Return the [X, Y] coordinate for the center point of the cell that contains the specified text.  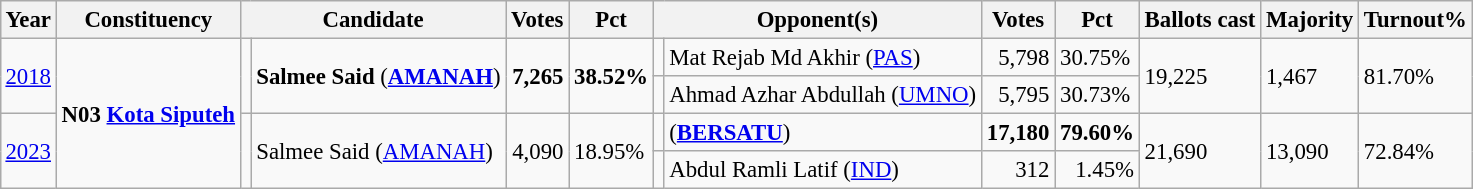
(BERSATU) [822, 133]
5,798 [1018, 57]
7,265 [538, 76]
30.75% [1098, 57]
Candidate [372, 20]
4,090 [538, 152]
18.95% [612, 152]
Constituency [148, 20]
Turnout% [1416, 20]
38.52% [612, 76]
30.73% [1098, 95]
Year [28, 20]
21,690 [1200, 152]
17,180 [1018, 133]
81.70% [1416, 76]
13,090 [1310, 152]
Opponent(s) [817, 20]
1,467 [1310, 76]
Ballots cast [1200, 20]
72.84% [1416, 152]
312 [1018, 170]
19,225 [1200, 76]
1.45% [1098, 170]
2018 [28, 76]
79.60% [1098, 133]
Ahmad Azhar Abdullah (UMNO) [822, 95]
5,795 [1018, 95]
Majority [1310, 20]
Mat Rejab Md Akhir (PAS) [822, 57]
2023 [28, 152]
N03 Kota Siputeh [148, 113]
Abdul Ramli Latif (IND) [822, 170]
